Return [X, Y] of the center of cell containing provided text 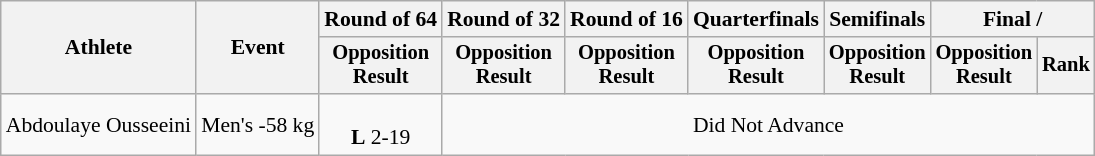
Round of 16 [626, 19]
Round of 64 [380, 19]
Did Not Advance [768, 124]
L 2-19 [380, 124]
Athlete [98, 48]
Round of 32 [504, 19]
Men's -58 kg [258, 124]
Semifinals [878, 19]
Event [258, 48]
Final / [1013, 19]
Rank [1066, 66]
Abdoulaye Ousseeini [98, 124]
Quarterfinals [756, 19]
